Search for the cell housing the specified text and yield its [X, Y] center coordinate. 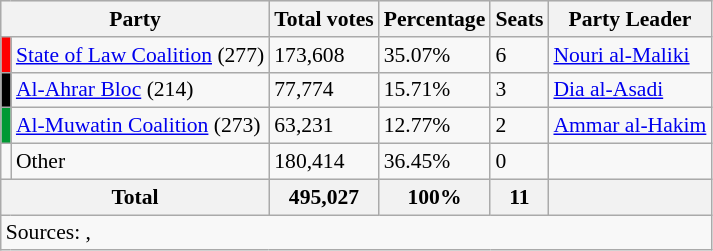
Dia al-Asadi [630, 90]
12.77% [435, 126]
Seats [519, 19]
Other [140, 162]
11 [519, 197]
Al-Ahrar Bloc (214) [140, 90]
Party [135, 19]
3 [519, 90]
180,414 [324, 162]
173,608 [324, 55]
Ammar al-Hakim [630, 126]
State of Law Coalition (277) [140, 55]
36.45% [435, 162]
Party Leader [630, 19]
15.71% [435, 90]
63,231 [324, 126]
77,774 [324, 90]
Al-Muwatin Coalition (273) [140, 126]
6 [519, 55]
Sources: , [356, 233]
Percentage [435, 19]
0 [519, 162]
Total [135, 197]
Nouri al-Maliki [630, 55]
35.07% [435, 55]
495,027 [324, 197]
Total votes [324, 19]
100% [435, 197]
2 [519, 126]
